Locate the cell with the specified text and output its (x, y) center coordinate. 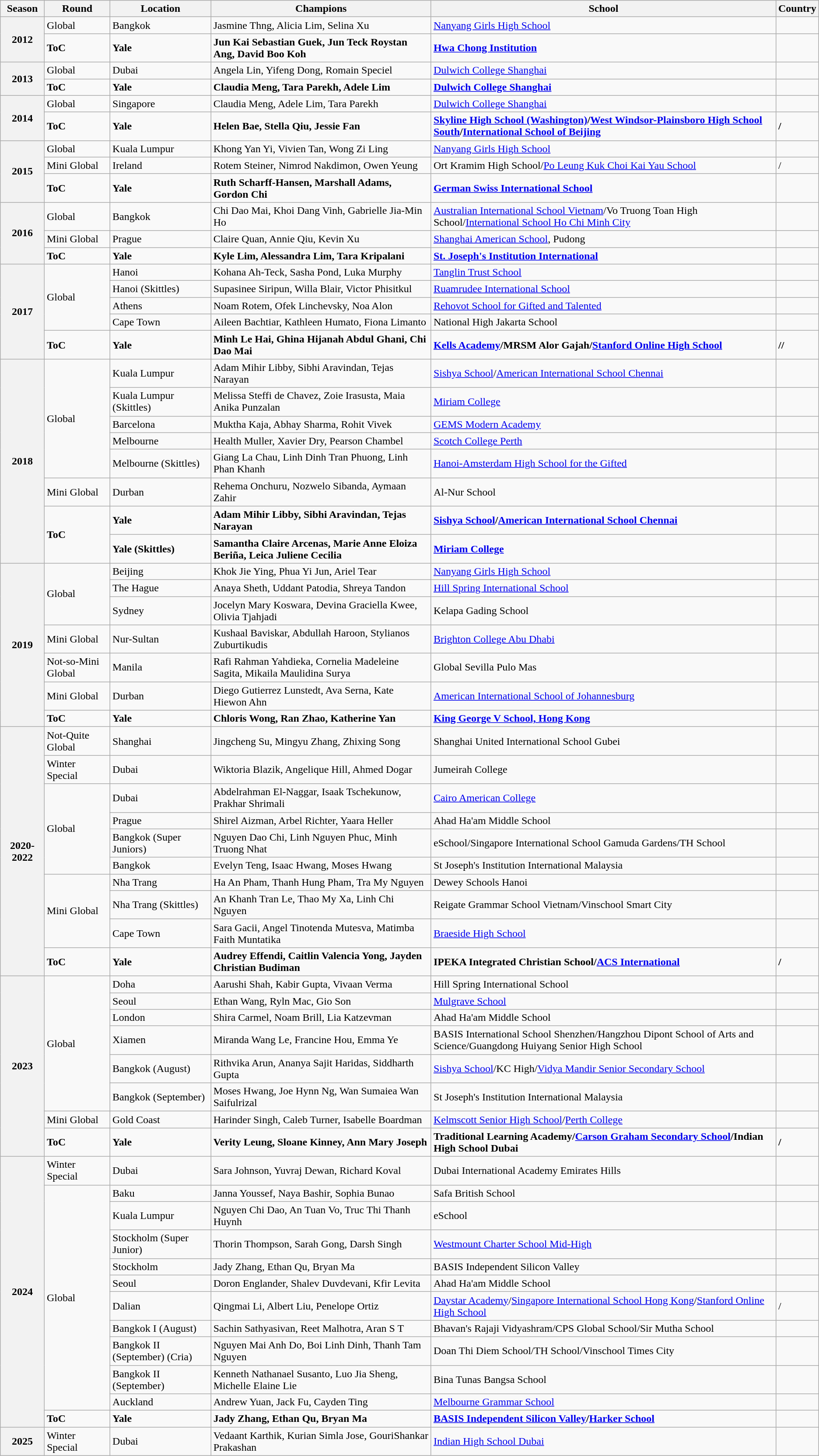
Daystar Academy/Singapore International School Hong Kong/Stanford Online High School (603, 1306)
Braeside High School (603, 933)
Tanglin Trust School (603, 272)
Angela Lin, Yifeng Dong, Romain Speciel (321, 70)
IPEKA Integrated Christian School/ACS International (603, 961)
2020-2022 (23, 852)
Giang La Chau, Linh Dinh Tran Phuong, Linh Phan Khanh (321, 464)
Sydney (161, 611)
Melbourne (161, 441)
Sara Johnson, Yuvraj Dewan, Richard Koval (321, 1170)
BASIS International School Shenzhen/Hangzhou Dipont School of Arts and Science/Guangdong Huiyang Senior High School (603, 1040)
Location (161, 9)
Nha Trang (Skittles) (161, 904)
2015 (23, 171)
Janna Youssef, Naya Bashir, Sophia Bunao (321, 1193)
Melbourne Grammar School (603, 1402)
Shanghai (161, 741)
Moses Hwang, Joe Hynn Ng, Wan Sumaiea Wan Saifulrizal (321, 1097)
Dalian (161, 1306)
Kyle Lim, Alessandra Lim, Tara Kripalani (321, 256)
Kushaal Baviskar, Abdullah Haroon, Stylianos Zuburtikudis (321, 639)
Country (797, 9)
Nha Trang (161, 882)
London (161, 1018)
Jingcheng Su, Mingyu Zhang, Zhixing Song (321, 741)
Nur-Sultan (161, 639)
St. Joseph's Institution International (603, 256)
Doha (161, 984)
Minh Le Hai, Ghina Hijanah Abdul Ghani, Chi Dao Mai (321, 345)
Beijing (161, 571)
Rehema Onchuru, Nozwelo Sibanda, Aymaan Zahir (321, 492)
Miranda Wang Le, Francine Hou, Emma Ye (321, 1040)
Shanghai American School, Pudong (603, 239)
Barcelona (161, 424)
Hanoi (161, 272)
Kelmscott Senior High School/Perth College (603, 1120)
Jun Kai Sebastian Guek, Jun Teck Roystan Ang, David Boo Koh (321, 48)
Rithvika Arun, Ananya Sajit Haridas, Siddharth Gupta (321, 1069)
American International School of Johannesburg (603, 696)
Westmount Charter School Mid-High (603, 1244)
Kenneth Nathanael Susanto, Luo Jia Sheng, Michelle Elaine Lie (321, 1379)
Doan Thi Diem School/TH School/Vinschool Times City (603, 1351)
Cairo American College (603, 798)
Claudia Meng, Tara Parekh, Adele Lim (321, 87)
Melissa Steffi de Chavez, Zoie Irasusta, Maia Anika Punzalan (321, 402)
Andrew Yuan, Jack Fu, Cayden Ting (321, 1402)
Chloris Wong, Ran Zhao, Katherine Yan (321, 719)
Brighton College Abu Dhabi (603, 639)
The Hague (161, 588)
Harinder Singh, Caleb Turner, Isabelle Boardman (321, 1120)
2025 (23, 1442)
Sara Gacii, Angel Tinotenda Mutesva, Matimba Faith Muntatika (321, 933)
Athens (161, 306)
Aarushi Shah, Kabir Gupta, Vivaan Verma (321, 984)
Abdelrahman El-Naggar, Isaak Tschekunow, Prakhar Shrimali (321, 798)
Scotch College Perth (603, 441)
Manila (161, 667)
Skyline High School (Washington)/West Windsor-Plainsboro High School South/International School of Beijing (603, 126)
Jasmine Thng, Alicia Lim, Selina Xu (321, 25)
Vedaant Karthik, Kurian Simla Jose, GouriShankar Prakashan (321, 1442)
Bangkok (August) (161, 1069)
// (797, 345)
Kells Academy/MRSM Alor Gajah/Stanford Online High School (603, 345)
Chi Dao Mai, Khoi Dang Vinh, Gabrielle Jia-Min Ho (321, 216)
2023 (23, 1066)
Rotem Steiner, Nimrod Nakdimon, Owen Yeung (321, 165)
2019 (23, 645)
Samantha Claire Arcenas, Marie Anne Eloiza Beriña, Leica Juliene Cecilia (321, 548)
Doron Englander, Shalev Duvdevani, Kfir Levita (321, 1283)
School (603, 9)
Bangkok II (September) (Cria) (161, 1351)
Nguyen Mai Anh Do, Boi Linh Dinh, Thanh Tam Nguyen (321, 1351)
Dewey Schools Hanoi (603, 882)
Baku (161, 1193)
Melbourne (Skittles) (161, 464)
Australian International School Vietnam/Vo Truong Toan High School/International School Ho Chi Minh City (603, 216)
An Khanh Tran Le, Thao My Xa, Linh Chi Nguyen (321, 904)
Safa British School (603, 1193)
Singapore (161, 104)
Anaya Sheth, Uddant Patodia, Shreya Tandon (321, 588)
Bangkok (Super Juniors) (161, 843)
Kelapa Gading School (603, 611)
Ruth Scharff-Hansen, Marshall Adams, Gordon Chi (321, 188)
Bangkok I (August) (161, 1328)
Verity Leung, Sloane Kinney, Ann Mary Joseph (321, 1142)
Muktha Kaja, Abhay Sharma, Rohit Vivek (321, 424)
Bhavan's Rajaji Vidyashram/CPS Global School/Sir Mutha School (603, 1328)
Hanoi-Amsterdam High School for the Gifted (603, 464)
Round (77, 9)
Al-Nur School (603, 492)
Stockholm (Super Junior) (161, 1244)
Shanghai United International School Gubei (603, 741)
BASIS Independent Silicon Valley/Harker School (603, 1419)
Mulgrave School (603, 1001)
2017 (23, 311)
Audrey Effendi, Caitlin Valencia Yong, Jayden Christian Budiman (321, 961)
Aileen Bachtiar, Kathleen Humato, Fiona Limanto (321, 322)
Indian High School Dubai (603, 1442)
2012 (23, 39)
Gold Coast (161, 1120)
Claudia Meng, Adele Lim, Tara Parekh (321, 104)
2018 (23, 461)
Bangkok II (September) (161, 1379)
Reigate Grammar School Vietnam/Vinschool Smart City (603, 904)
2024 (23, 1292)
Rehovot School for Gifted and Talented (603, 306)
Sachin Sathyasivan, Reet Malhotra, Aran S T (321, 1328)
Claire Quan, Annie Qiu, Kevin Xu (321, 239)
Qingmai Li, Albert Liu, Penelope Ortiz (321, 1306)
BASIS Independent Silicon Valley (603, 1267)
Xiamen (161, 1040)
German Swiss International School (603, 188)
Shira Carmel, Noam Brill, Lia Katzevman (321, 1018)
2016 (23, 233)
Kohana Ah-Teck, Sasha Pond, Luka Murphy (321, 272)
Khok Jie Ying, Phua Yi Jun, Ariel Tear (321, 571)
Kuala Lumpur (Skittles) (161, 402)
Noam Rotem, Ofek Linchevsky, Noa Alon (321, 306)
Health Muller, Xavier Dry, Pearson Chambel (321, 441)
Ort Kramim High School/Po Leung Kuk Choi Kai Yau School (603, 165)
National High Jakarta School (603, 322)
eSchool (603, 1216)
2013 (23, 79)
Thorin Thompson, Sarah Gong, Darsh Singh (321, 1244)
Ireland (161, 165)
Bangkok (September) (161, 1097)
Rafi Rahman Yahdieka, Cornelia Madeleine Sagita, Mikaila Maulidina Surya (321, 667)
Ruamrudee International School (603, 289)
Yale (Skittles) (161, 548)
Global Sevilla Pulo Mas (603, 667)
Sishya School/KC High/Vidya Mandir Senior Secondary School (603, 1069)
Nguyen Dao Chi, Linh Nguyen Phuc, Minh Truong Nhat (321, 843)
Evelyn Teng, Isaac Hwang, Moses Hwang (321, 866)
Diego Gutierrez Lunstedt, Ava Serna, Kate Hiewon Ahn (321, 696)
Dubai International Academy Emirates Hills (603, 1170)
Hwa Chong Institution (603, 48)
Traditional Learning Academy/Carson Graham Secondary School/Indian High School Dubai (603, 1142)
eSchool/Singapore International School Gamuda Gardens/TH School (603, 843)
Wiktoria Blazik, Angelique Hill, Ahmed Dogar (321, 770)
Supasinee Siripun, Willa Blair, Victor Phisitkul (321, 289)
Helen Bae, Stella Qiu, Jessie Fan (321, 126)
Champions (321, 9)
Jumeirah College (603, 770)
Shirel Aizman, Arbel Richter, Yaara Heller (321, 821)
Not-Quite Global (77, 741)
Ethan Wang, Ryln Mac, Gio Son (321, 1001)
Ha An Pham, Thanh Hung Pham, Tra My Nguyen (321, 882)
Not-so-Mini Global (77, 667)
Hanoi (Skittles) (161, 289)
Stockholm (161, 1267)
GEMS Modern Academy (603, 424)
Jocelyn Mary Koswara, Devina Graciella Kwee, Olivia Tjahjadi (321, 611)
2014 (23, 118)
Nguyen Chi Dao, An Tuan Vo, Truc Thi Thanh Huynh (321, 1216)
Bina Tunas Bangsa School (603, 1379)
Khong Yan Yi, Vivien Tan, Wong Zi Ling (321, 149)
Season (23, 9)
King George V School, Hong Kong (603, 719)
Auckland (161, 1402)
